Capture the cell that displays the provided text and extract its (x, y) central coordinate. 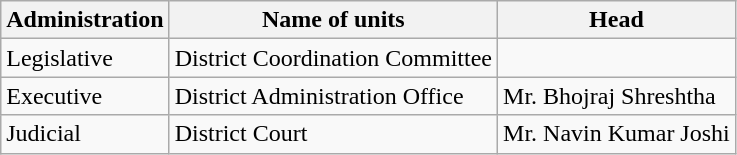
District Court (333, 134)
Name of units (333, 20)
District Administration Office (333, 96)
Legislative (85, 58)
Administration (85, 20)
Judicial (85, 134)
Mr. Navin Kumar Joshi (617, 134)
Head (617, 20)
District Coordination Committee (333, 58)
Executive (85, 96)
Mr. Bhojraj Shreshtha (617, 96)
